For the text-containing cell, return its midpoint in (x, y) coordinate format. 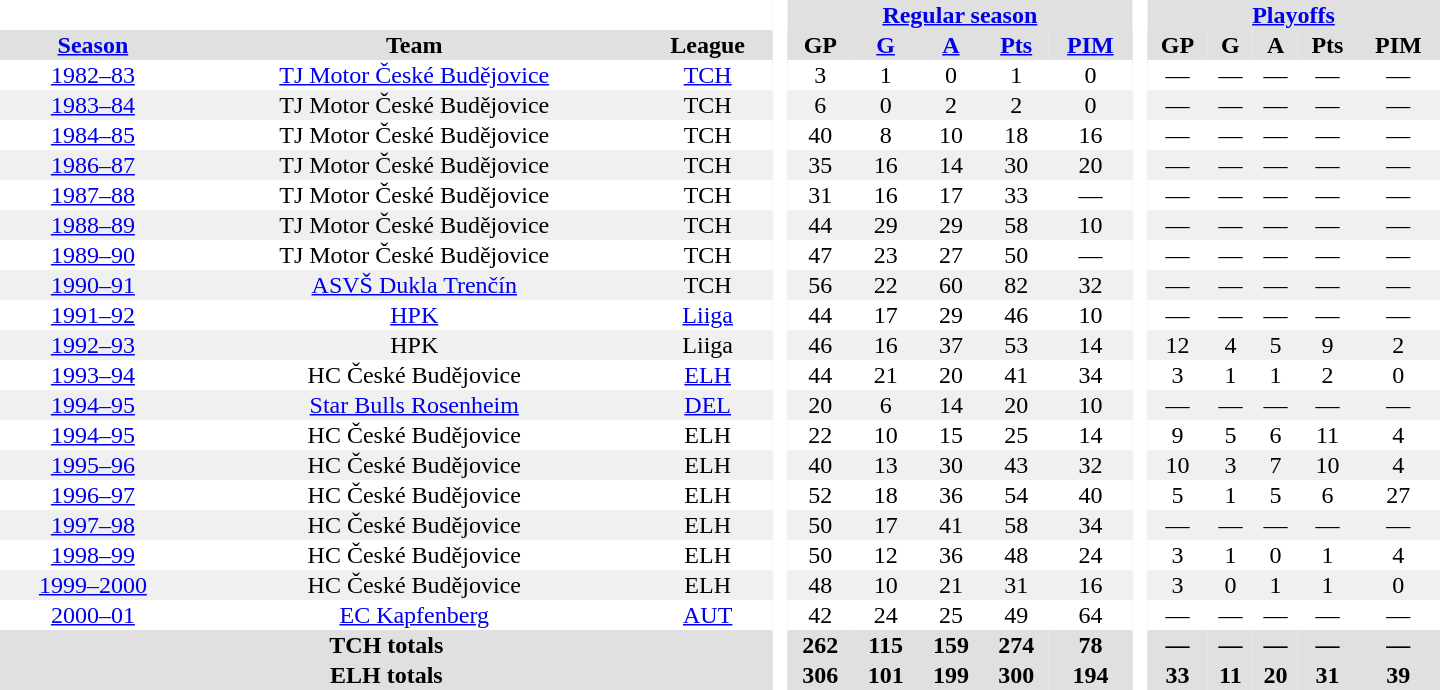
1993–94 (93, 375)
47 (820, 255)
EC Kapfenberg (414, 615)
78 (1090, 645)
54 (1016, 495)
ASVŠ Dukla Trenčín (414, 285)
35 (820, 165)
42 (820, 615)
1983–84 (93, 105)
56 (820, 285)
AUT (708, 615)
ELH totals (386, 675)
159 (950, 645)
Playoffs (1294, 15)
82 (1016, 285)
194 (1090, 675)
1992–93 (93, 345)
115 (886, 645)
53 (1016, 345)
1987–88 (93, 195)
306 (820, 675)
49 (1016, 615)
Star Bulls Rosenheim (414, 405)
1989–90 (93, 255)
1995–96 (93, 465)
1982–83 (93, 75)
Regular season (960, 15)
262 (820, 645)
23 (886, 255)
7 (1276, 465)
1988–89 (93, 225)
64 (1090, 615)
13 (886, 465)
8 (886, 135)
DEL (708, 405)
1997–98 (93, 525)
199 (950, 675)
League (708, 45)
39 (1398, 675)
1999–2000 (93, 585)
1996–97 (93, 495)
60 (950, 285)
2000–01 (93, 615)
43 (1016, 465)
300 (1016, 675)
1998–99 (93, 555)
52 (820, 495)
37 (950, 345)
1991–92 (93, 315)
Team (414, 45)
TCH totals (386, 645)
1986–87 (93, 165)
Season (93, 45)
274 (1016, 645)
15 (950, 435)
1984–85 (93, 135)
1990–91 (93, 285)
101 (886, 675)
